Determine the [x, y] coordinate at the center of the cell enclosing the given text.  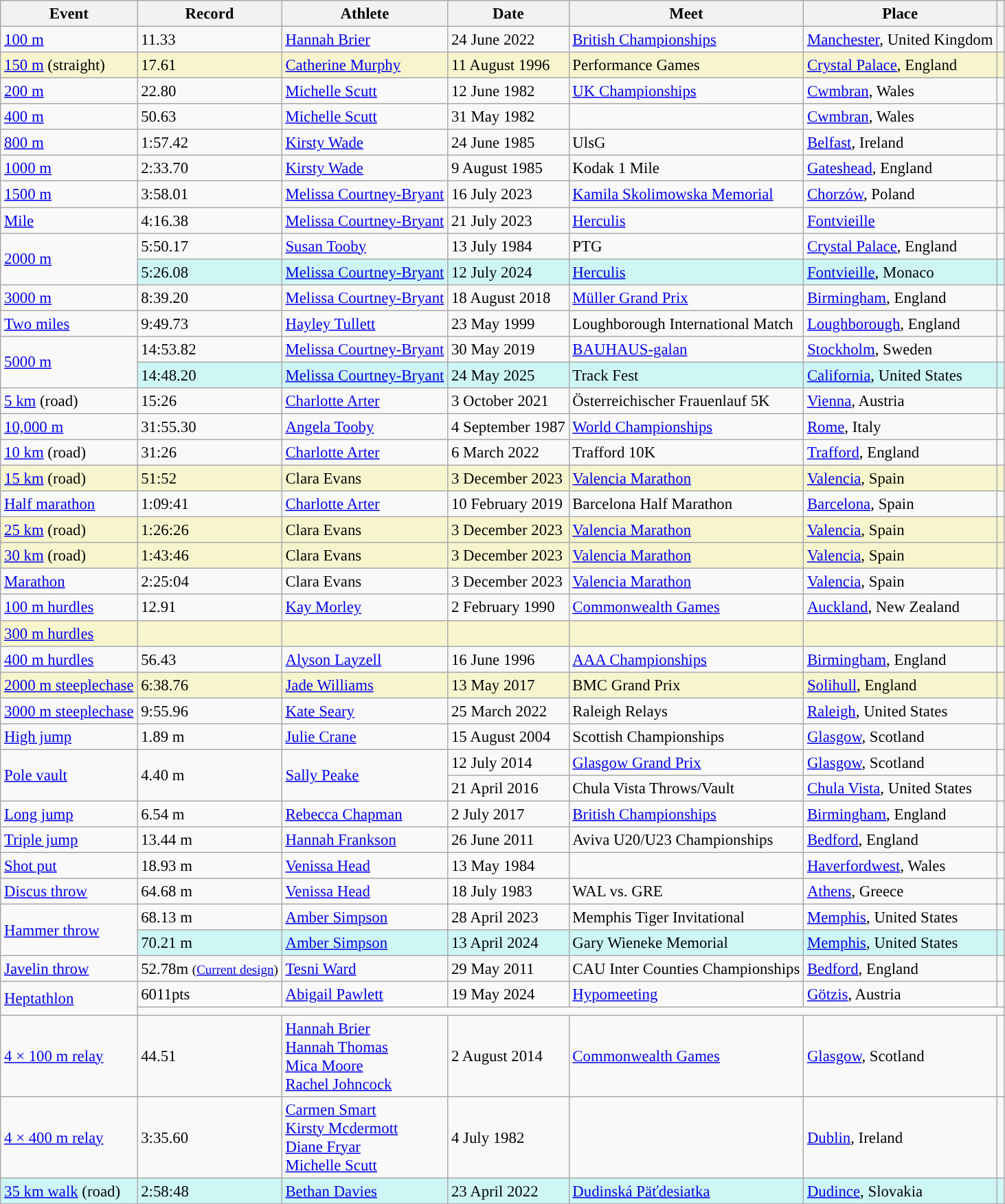
5:50.17 [210, 246]
Dublin, Ireland [900, 1137]
Glasgow Grand Prix [686, 762]
24 June 1985 [508, 143]
Götzis, Austria [900, 995]
Julie Crane [365, 737]
9:49.73 [210, 323]
World Championships [686, 427]
15 km (road) [69, 479]
Carmen SmartKirsty McdermottDiane FryarMichelle Scutt [365, 1137]
11 August 1996 [508, 65]
Place [900, 14]
100 m [69, 40]
Heptathlon [69, 999]
Rebecca Chapman [365, 814]
6011pts [210, 995]
2:33.70 [210, 168]
Hammer throw [69, 930]
18 July 1983 [508, 891]
14:53.82 [210, 350]
Bethan Davies [365, 1191]
1:57.42 [210, 143]
Tesni Ward [365, 969]
14:48.20 [210, 375]
13 May 1984 [508, 866]
Solihull, England [900, 685]
6 March 2022 [508, 453]
Shot put [69, 866]
Österreichischer Frauenlauf 5K [686, 401]
UlsG [686, 143]
24 May 2025 [508, 375]
Hannah Frankson [365, 840]
High jump [69, 737]
5 km (road) [69, 401]
12 June 1982 [508, 91]
4:16.38 [210, 220]
4 × 100 m relay [69, 1056]
12 July 2024 [508, 272]
Barcelona, Spain [900, 504]
UK Championships [686, 91]
Susan Tooby [365, 246]
BMC Grand Prix [686, 685]
4 September 1987 [508, 427]
CAU Inter Counties Championships [686, 969]
Event [69, 14]
29 May 2011 [508, 969]
Hayley Tullett [365, 323]
Alyson Layzell [365, 659]
13.44 m [210, 840]
4 × 400 m relay [69, 1137]
28 April 2023 [508, 918]
9 August 1985 [508, 168]
Kodak 1 Mile [686, 168]
31 May 1982 [508, 117]
3000 m [69, 297]
AAA Championships [686, 659]
9:55.96 [210, 711]
Dudince, Slovakia [900, 1191]
Barcelona Half Marathon [686, 504]
Loughborough, England [900, 323]
4.40 m [210, 775]
Angela Tooby [365, 427]
Chula Vista, United States [900, 788]
Gary Wieneke Memorial [686, 943]
Hypomeeting [686, 995]
51:52 [210, 479]
Meet [686, 14]
Pole vault [69, 775]
California, United States [900, 375]
3:58.01 [210, 194]
3000 m steeplechase [69, 711]
68.13 m [210, 918]
6:38.76 [210, 685]
Stockholm, Sweden [900, 350]
Manchester, United Kingdom [900, 40]
12 July 2014 [508, 762]
Raleigh, United States [900, 711]
Two miles [69, 323]
8:39.20 [210, 297]
16 July 2023 [508, 194]
52.78m (Current design) [210, 969]
44.51 [210, 1056]
Kay Morley [365, 608]
10,000 m [69, 427]
23 April 2022 [508, 1191]
21 July 2023 [508, 220]
Trafford 10K [686, 453]
25 km (road) [69, 530]
Jade Williams [365, 685]
31:26 [210, 453]
Haverfordwest, Wales [900, 866]
200 m [69, 91]
Athens, Greece [900, 891]
Performance Games [686, 65]
WAL vs. GRE [686, 891]
1:09:41 [210, 504]
6.54 m [210, 814]
BAUHAUS-galan [686, 350]
2 July 2017 [508, 814]
2000 m steeplechase [69, 685]
10 km (road) [69, 453]
Aviva U20/U23 Championships [686, 840]
Record [210, 14]
22.80 [210, 91]
Hannah Brier [365, 40]
56.43 [210, 659]
PTG [686, 246]
Dudinská Päťdesiatka [686, 1191]
3 October 2021 [508, 401]
Triple jump [69, 840]
5000 m [69, 363]
Half marathon [69, 504]
13 July 1984 [508, 246]
18 August 2018 [508, 297]
18.93 m [210, 866]
21 April 2016 [508, 788]
Kate Seary [365, 711]
2:25:04 [210, 582]
Scottish Championships [686, 737]
Kamila Skolimowska Memorial [686, 194]
Catherine Murphy [365, 65]
5:26.08 [210, 272]
50.63 [210, 117]
Rome, Italy [900, 427]
Gateshead, England [900, 168]
15:26 [210, 401]
3:35.60 [210, 1137]
Memphis Tiger Invitational [686, 918]
Date [508, 14]
1.89 m [210, 737]
150 m (straight) [69, 65]
2 August 2014 [508, 1056]
11.33 [210, 40]
800 m [69, 143]
24 June 2022 [508, 40]
4 July 1982 [508, 1137]
Belfast, Ireland [900, 143]
Auckland, New Zealand [900, 608]
25 March 2022 [508, 711]
23 May 1999 [508, 323]
1000 m [69, 168]
30 km (road) [69, 556]
Javelin throw [69, 969]
2 February 1990 [508, 608]
Müller Grand Prix [686, 297]
Hannah BrierHannah ThomasMica MooreRachel Johncock [365, 1056]
Sally Peake [365, 775]
13 April 2024 [508, 943]
Raleigh Relays [686, 711]
64.68 m [210, 891]
Fontvieille, Monaco [900, 272]
26 June 2011 [508, 840]
Athlete [365, 14]
400 m [69, 117]
35 km walk (road) [69, 1191]
300 m hurdles [69, 633]
15 August 2004 [508, 737]
Abigail Pawlett [365, 995]
16 June 1996 [508, 659]
Loughborough International Match [686, 323]
17.61 [210, 65]
Fontvieille [900, 220]
Trafford, England [900, 453]
70.21 m [210, 943]
Vienna, Austria [900, 401]
Marathon [69, 582]
30 May 2019 [508, 350]
13 May 2017 [508, 685]
Mile [69, 220]
2:58:48 [210, 1191]
31:55.30 [210, 427]
Discus throw [69, 891]
2000 m [69, 258]
1:43:46 [210, 556]
Long jump [69, 814]
10 February 2019 [508, 504]
12.91 [210, 608]
1500 m [69, 194]
1:26:26 [210, 530]
100 m hurdles [69, 608]
400 m hurdles [69, 659]
19 May 2024 [508, 995]
Chorzów, Poland [900, 194]
Chula Vista Throws/Vault [686, 788]
Track Fest [686, 375]
